Provide the [x, y] coordinate of the cell's center where the given text is located.  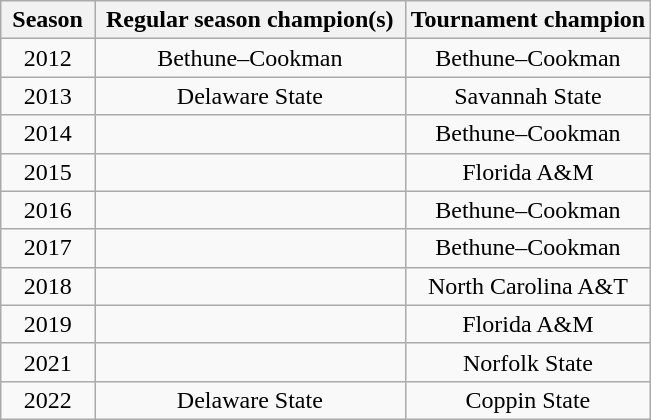
2018 [48, 286]
2014 [48, 134]
Regular season champion(s) [250, 20]
2015 [48, 172]
Coppin State [528, 400]
Tournament champion [528, 20]
2021 [48, 362]
2013 [48, 96]
North Carolina A&T [528, 286]
2012 [48, 58]
2016 [48, 210]
2022 [48, 400]
2017 [48, 248]
Savannah State [528, 96]
Season [48, 20]
2019 [48, 324]
Norfolk State [528, 362]
